Capture the cell that displays the provided text and extract its [x, y] central coordinate. 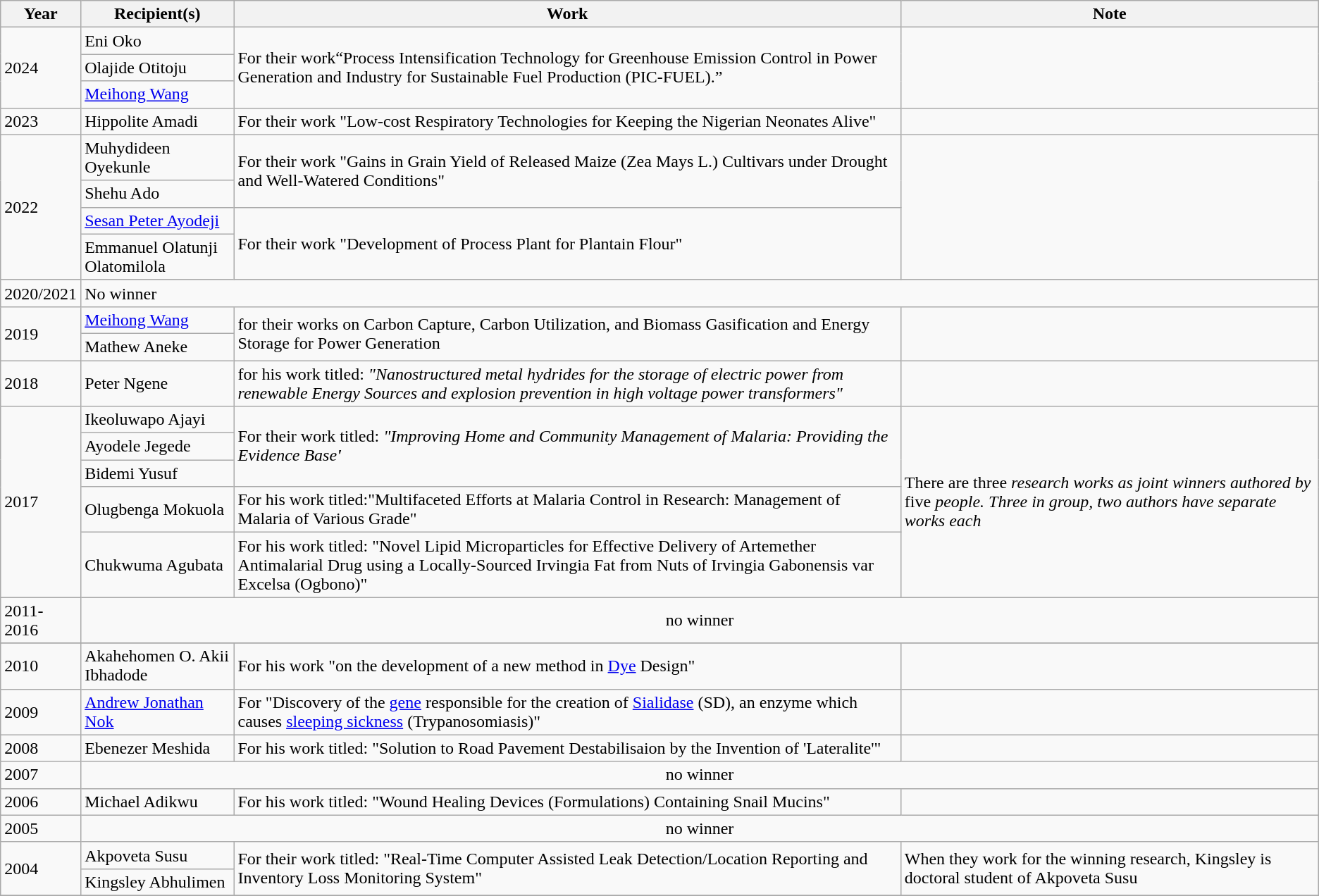
Michael Adikwu [158, 802]
Andrew Jonathan Nok [158, 711]
Shehu Ado [158, 194]
Mathew Aneke [158, 347]
Chukwuma Agubata [158, 565]
2010 [41, 666]
2008 [41, 748]
2011-2016 [41, 620]
Ikeoluwapo Ajayi [158, 420]
For his work titled: "Wound Healing Devices (Formulations) Containing Snail Mucins" [567, 802]
for their works on Carbon Capture, Carbon Utilization, and Biomass Gasification and Energy Storage for Power Generation [567, 333]
Olugbenga Mokuola [158, 510]
Ayodele Jegede [158, 447]
For "Discovery of the gene responsible for the creation of Sialidase (SD), an enzyme which causes sleeping sickness (Trypanosomiasis)" [567, 711]
2024 [41, 68]
Emmanuel Olatunji Olatomilola [158, 256]
Sesan Peter Ayodeji [158, 220]
2017 [41, 502]
Olajide Otitoju [158, 68]
Recipient(s) [158, 14]
Ebenezer Meshida [158, 748]
For their work "Development of Process Plant for Plantain Flour" [567, 244]
Akahehomen O. Akii Ibhadode [158, 666]
Eni Oko [158, 41]
Note [1109, 14]
2022 [41, 207]
For his work "on the development of a new method in Dye Design" [567, 666]
2004 [41, 869]
For his work titled:"Multifaceted Efforts at Malaria Control in Research: Management of Malaria of Various Grade" [567, 510]
When they work for the winning research, Kingsley is doctoral student of Akpoveta Susu [1109, 869]
Muhydideen Oyekunle [158, 158]
2023 [41, 121]
Hippolite Amadi [158, 121]
Peter Ngene [158, 383]
2018 [41, 383]
Bidemi Yusuf [158, 473]
No winner [700, 293]
Akpoveta Susu [158, 855]
Year [41, 14]
2020/2021 [41, 293]
For their work "Low-cost Respiratory Technologies for Keeping the Nigerian Neonates Alive" [567, 121]
There are three research works as joint winners authored by five people. Three in group, two authors have separate works each [1109, 502]
2007 [41, 775]
For their work titled: "Improving Home and Community Management of Malaria: Providing the Evidence Base' [567, 447]
2009 [41, 711]
Kingsley Abhulimen [158, 882]
2005 [41, 828]
2019 [41, 333]
For his work titled: "Solution to Road Pavement Destabilisaion by the Invention of 'Lateralite'" [567, 748]
Work [567, 14]
For their work "Gains in Grain Yield of Released Maize (Zea Mays L.) Cultivars under Drought and Well-Watered Conditions" [567, 170]
2006 [41, 802]
For their work titled: "Real-Time Computer Assisted Leak Detection/Location Reporting and Inventory Loss Monitoring System" [567, 869]
